Determine the [X, Y] coordinate at the center of the cell enclosing the given text.  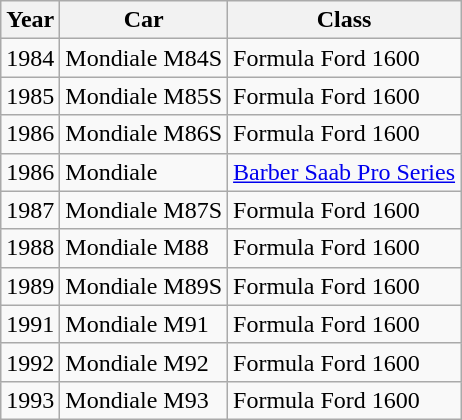
1992 [30, 362]
Mondiale M87S [144, 210]
Mondiale M92 [144, 362]
Mondiale M84S [144, 58]
1984 [30, 58]
Barber Saab Pro Series [344, 172]
Mondiale M85S [144, 96]
Mondiale M89S [144, 286]
Mondiale M86S [144, 134]
1987 [30, 210]
1993 [30, 400]
1988 [30, 248]
1985 [30, 96]
1989 [30, 286]
Car [144, 20]
Mondiale [144, 172]
Mondiale M88 [144, 248]
Class [344, 20]
Mondiale M93 [144, 400]
Year [30, 20]
Mondiale M91 [144, 324]
1991 [30, 324]
